Locate the cell with the specified text and output its [x, y] center coordinate. 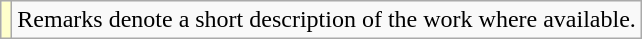
Remarks denote a short description of the work where available. [327, 20]
